Return the (x, y) coordinate for the center point of the cell that contains the specified text.  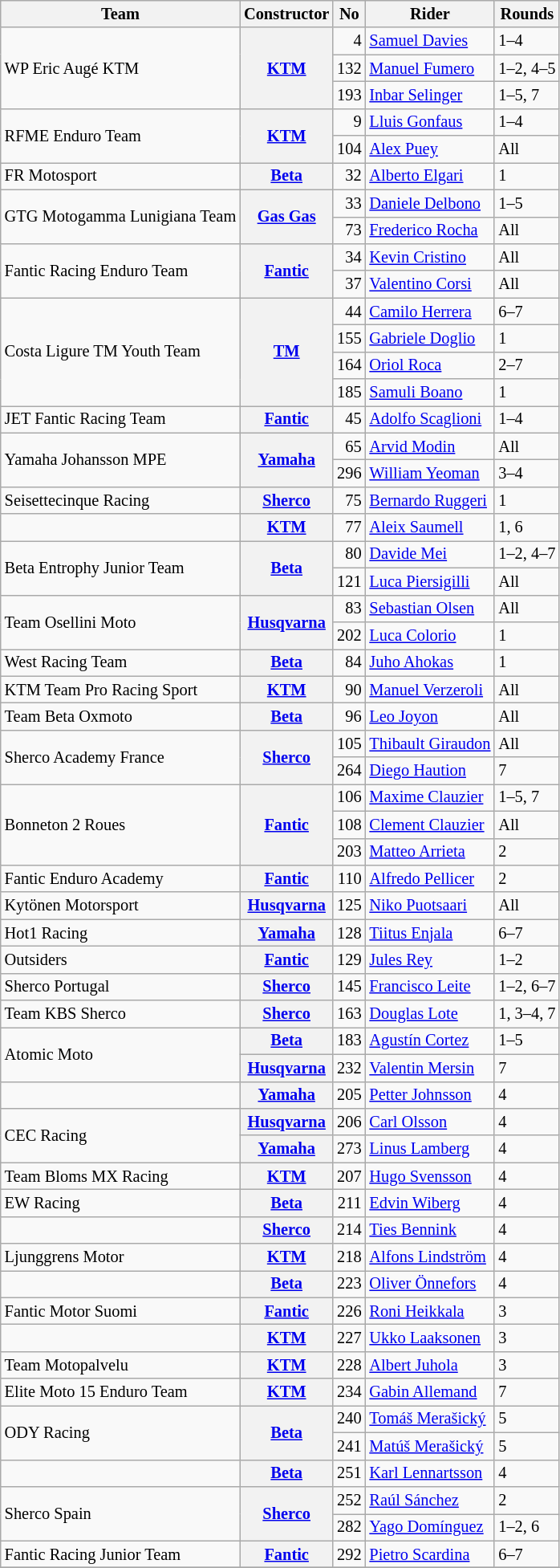
Albert Juhola (430, 1365)
Hugo Svensson (430, 1176)
2–7 (526, 365)
121 (349, 581)
108 (349, 825)
1, 6 (526, 527)
GTG Motogamma Lunigiana Team (120, 217)
Manuel Verzeroli (430, 690)
Outsiders (120, 959)
155 (349, 338)
203 (349, 852)
Arvid Modin (430, 446)
Bonneton 2 Roues (120, 824)
125 (349, 906)
Kytönen Motorsport (120, 906)
Ukko Laaksonen (430, 1338)
218 (349, 1257)
Pietro Scardina (430, 1554)
Constructor (286, 14)
Aleix Saumell (430, 527)
ODY Racing (120, 1432)
Rider (430, 14)
Juho Ahokas (430, 662)
Thibault Giraudon (430, 743)
227 (349, 1338)
205 (349, 1095)
Seisettecinque Racing (120, 500)
83 (349, 609)
CEC Racing (120, 1135)
Bernardo Ruggeri (430, 500)
96 (349, 716)
37 (349, 284)
Camilo Herrera (430, 312)
80 (349, 554)
3–4 (526, 473)
Tiitus Enjala (430, 933)
Matteo Arrieta (430, 852)
Ljunggrens Motor (120, 1257)
Gabriele Doglio (430, 338)
206 (349, 1122)
Alfons Lindström (430, 1257)
183 (349, 1041)
77 (349, 527)
1–2, 6–7 (526, 987)
Alberto Elgari (430, 176)
110 (349, 878)
Edvin Wiberg (430, 1203)
Valentin Mersin (430, 1068)
228 (349, 1365)
1–2, 6 (526, 1527)
Luca Piersigilli (430, 581)
273 (349, 1149)
214 (349, 1230)
32 (349, 176)
Davide Mei (430, 554)
Samuel Davies (430, 41)
Luca Colorio (430, 635)
202 (349, 635)
Elite Moto 15 Enduro Team (120, 1392)
282 (349, 1527)
Atomic Moto (120, 1053)
Agustín Cortez (430, 1041)
EW Racing (120, 1203)
104 (349, 149)
Carl Olsson (430, 1122)
106 (349, 797)
Manuel Fumero (430, 68)
Team KBS Sherco (120, 1014)
Fantic Racing Junior Team (120, 1554)
252 (349, 1500)
Frederico Rocha (430, 230)
Team Bloms MX Racing (120, 1176)
Roni Heikkala (430, 1311)
251 (349, 1473)
Oriol Roca (430, 365)
Valentino Corsi (430, 284)
264 (349, 771)
1–2 (526, 959)
Hot1 Racing (120, 933)
Gabin Allemand (430, 1392)
Yamaha Johansson MPE (120, 459)
Gas Gas (286, 217)
Daniele Delbono (430, 203)
45 (349, 419)
Clement Clauzier (430, 825)
145 (349, 987)
223 (349, 1284)
75 (349, 500)
Team Beta Oxmoto (120, 716)
1, 3–4, 7 (526, 1014)
RFME Enduro Team (120, 135)
65 (349, 446)
Fantic Enduro Academy (120, 878)
Kevin Cristino (430, 257)
296 (349, 473)
WP Eric Augé KTM (120, 67)
292 (349, 1554)
105 (349, 743)
Sherco Academy France (120, 756)
Lluis Gonfaus (430, 122)
Costa Ligure TM Youth Team (120, 352)
163 (349, 1014)
Ties Bennink (430, 1230)
128 (349, 933)
Fantic Motor Suomi (120, 1311)
FR Motosport (120, 176)
Adolfo Scaglioni (430, 419)
Francisco Leite (430, 987)
33 (349, 203)
Maxime Clauzier (430, 797)
JET Fantic Racing Team (120, 419)
241 (349, 1446)
William Yeoman (430, 473)
Jules Rey (430, 959)
90 (349, 690)
Raúl Sánchez (430, 1500)
84 (349, 662)
Alex Puey (430, 149)
Team Motopalvelu (120, 1365)
164 (349, 365)
Inbar Selinger (430, 95)
Team Osellini Moto (120, 621)
Diego Haution (430, 771)
No (349, 14)
Sherco Spain (120, 1513)
240 (349, 1419)
Douglas Lote (430, 1014)
Alfredo Pellicer (430, 878)
Team (120, 14)
Leo Joyon (430, 716)
TM (286, 352)
Samuli Boano (430, 393)
Tomáš Merašický (430, 1419)
Karl Lennartsson (430, 1473)
185 (349, 393)
Matúš Merašický (430, 1446)
Fantic Racing Enduro Team (120, 270)
KTM Team Pro Racing Sport (120, 690)
232 (349, 1068)
226 (349, 1311)
207 (349, 1176)
73 (349, 230)
Yago Domínguez (430, 1527)
234 (349, 1392)
Petter Johnsson (430, 1095)
Niko Puotsaari (430, 906)
Linus Lamberg (430, 1149)
Sherco Portugal (120, 987)
129 (349, 959)
1–2, 4–5 (526, 68)
44 (349, 312)
1–2, 4–7 (526, 554)
193 (349, 95)
34 (349, 257)
Oliver Önnefors (430, 1284)
Sebastian Olsen (430, 609)
211 (349, 1203)
West Racing Team (120, 662)
9 (349, 122)
Beta Entrophy Junior Team (120, 567)
132 (349, 68)
Rounds (526, 14)
